Locate the cell with the specified text and output its (X, Y) center coordinate. 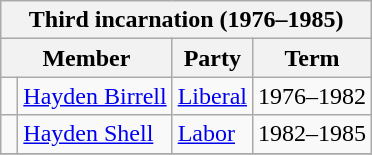
1976–1982 (312, 96)
Hayden Shell (95, 134)
Party (212, 58)
Liberal (212, 96)
1982–1985 (312, 134)
Labor (212, 134)
Hayden Birrell (95, 96)
Term (312, 58)
Member (86, 58)
Third incarnation (1976–1985) (186, 20)
